Output the [X, Y] coordinate of the center of the cell containing the given text.  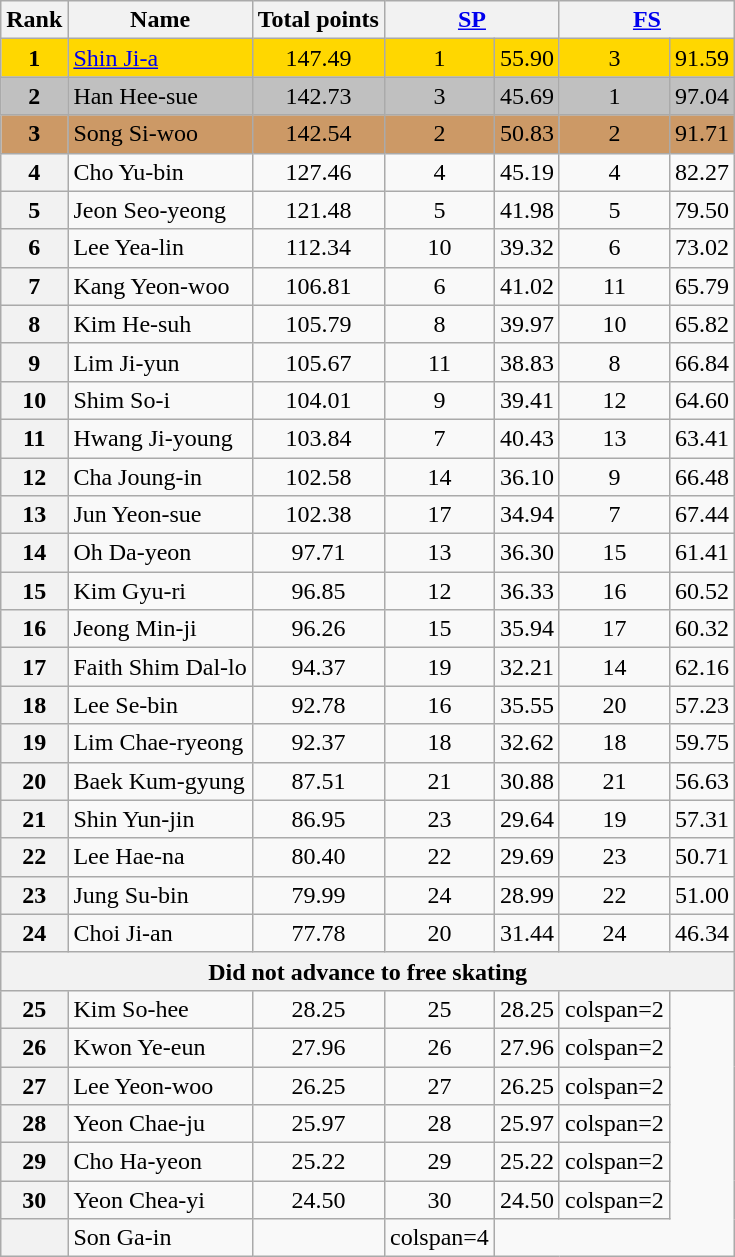
82.27 [702, 172]
Name [160, 20]
79.99 [318, 895]
56.63 [702, 781]
35.94 [526, 629]
61.41 [702, 553]
29.64 [526, 819]
91.71 [702, 134]
57.31 [702, 819]
77.78 [318, 933]
35.55 [526, 705]
59.75 [702, 743]
Kwon Ye-eun [160, 1047]
121.48 [318, 210]
96.26 [318, 629]
Baek Kum-gyung [160, 781]
Han Hee-sue [160, 96]
FS [646, 20]
45.19 [526, 172]
55.90 [526, 58]
36.10 [526, 477]
39.41 [526, 400]
32.21 [526, 667]
102.38 [318, 515]
73.02 [702, 248]
Yeon Chea-yi [160, 1200]
36.33 [526, 591]
39.97 [526, 324]
Yeon Chae-ju [160, 1124]
97.04 [702, 96]
Shin Yun-jin [160, 819]
Cho Yu-bin [160, 172]
29.69 [526, 857]
46.34 [702, 933]
86.95 [318, 819]
63.41 [702, 438]
62.16 [702, 667]
50.71 [702, 857]
Faith Shim Dal-lo [160, 667]
Lee Hae-na [160, 857]
Shin Ji-a [160, 58]
39.32 [526, 248]
Oh Da-yeon [160, 553]
40.43 [526, 438]
28.99 [526, 895]
31.44 [526, 933]
94.37 [318, 667]
91.59 [702, 58]
Choi Ji-an [160, 933]
41.98 [526, 210]
Son Ga-in [160, 1238]
Rank [34, 20]
147.49 [318, 58]
Cho Ha-yeon [160, 1162]
51.00 [702, 895]
103.84 [318, 438]
Hwang Ji-young [160, 438]
38.83 [526, 362]
142.54 [318, 134]
Cha Joung-in [160, 477]
57.23 [702, 705]
92.37 [318, 743]
104.01 [318, 400]
Lee Yeon-woo [160, 1085]
Lim Chae-ryeong [160, 743]
66.48 [702, 477]
Lee Se-bin [160, 705]
87.51 [318, 781]
106.81 [318, 286]
105.67 [318, 362]
Song Si-woo [160, 134]
79.50 [702, 210]
67.44 [702, 515]
Jung Su-bin [160, 895]
50.83 [526, 134]
96.85 [318, 591]
112.34 [318, 248]
Jeong Min-ji [160, 629]
Kang Yeon-woo [160, 286]
142.73 [318, 96]
65.82 [702, 324]
66.84 [702, 362]
65.79 [702, 286]
60.52 [702, 591]
97.71 [318, 553]
Kim Gyu-ri [160, 591]
80.40 [318, 857]
Jun Yeon-sue [160, 515]
SP [472, 20]
41.02 [526, 286]
60.32 [702, 629]
Shim So-i [160, 400]
Did not advance to free skating [368, 971]
Lim Ji-yun [160, 362]
64.60 [702, 400]
105.79 [318, 324]
102.58 [318, 477]
36.30 [526, 553]
Jeon Seo-yeong [160, 210]
34.94 [526, 515]
Kim So-hee [160, 1009]
45.69 [526, 96]
Total points [318, 20]
Kim He-suh [160, 324]
92.78 [318, 705]
Lee Yea-lin [160, 248]
30.88 [526, 781]
32.62 [526, 743]
colspan=4 [439, 1238]
127.46 [318, 172]
